Detect which cell encompasses the target text, then output its [X, Y] center coordinate. 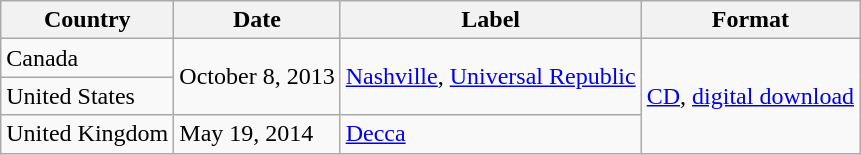
Date [257, 20]
United States [88, 96]
May 19, 2014 [257, 134]
Nashville, Universal Republic [490, 77]
United Kingdom [88, 134]
Label [490, 20]
Canada [88, 58]
CD, digital download [750, 96]
Decca [490, 134]
Country [88, 20]
Format [750, 20]
October 8, 2013 [257, 77]
